From the cell containing the given text, extract its center point as [X, Y] coordinate. 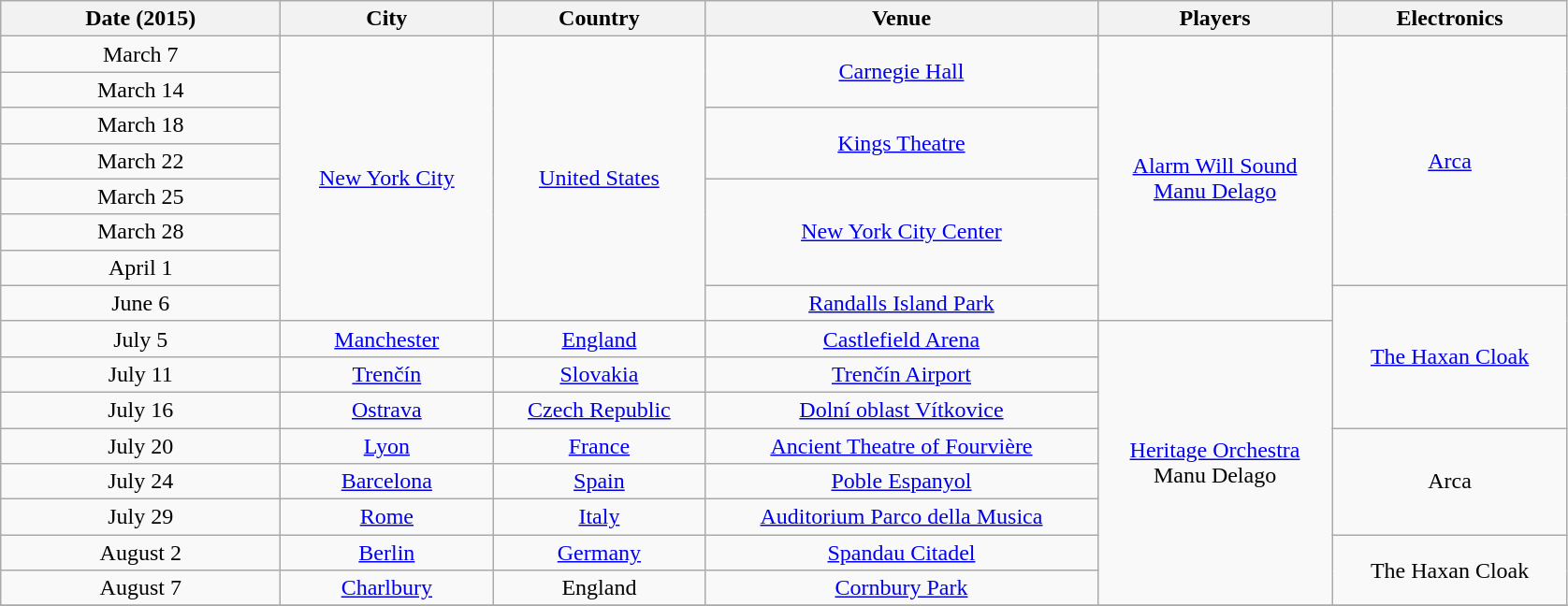
March 7 [140, 54]
March 25 [140, 196]
France [599, 446]
Slovakia [599, 374]
March 14 [140, 90]
Ostrava [387, 410]
August 7 [140, 588]
March 28 [140, 232]
April 1 [140, 267]
City [387, 19]
Barcelona [387, 482]
Trenčín Airport [902, 374]
June 6 [140, 303]
Ancient Theatre of Fourvière [902, 446]
July 20 [140, 446]
Spain [599, 482]
Alarm Will SoundManu Delago [1214, 179]
Germany [599, 553]
Country [599, 19]
Players [1214, 19]
Poble Espanyol [902, 482]
Castlefield Arena [902, 339]
Heritage OrchestraManu Delago [1214, 463]
Randalls Island Park [902, 303]
Charlbury [387, 588]
Cornbury Park [902, 588]
Dolní oblast Vítkovice [902, 410]
July 29 [140, 517]
March 18 [140, 125]
Czech Republic [599, 410]
Manchester [387, 339]
August 2 [140, 553]
Trenčín [387, 374]
July 11 [140, 374]
Italy [599, 517]
Kings Theatre [902, 143]
United States [599, 179]
Venue [902, 19]
March 22 [140, 161]
Date (2015) [140, 19]
July 5 [140, 339]
Spandau Citadel [902, 553]
July 16 [140, 410]
Rome [387, 517]
New York City Center [902, 232]
July 24 [140, 482]
Berlin [387, 553]
Electronics [1450, 19]
Lyon [387, 446]
Carnegie Hall [902, 72]
Auditorium Parco della Musica [902, 517]
New York City [387, 179]
